Identify which cell holds the provided text, then report its (X, Y) central coordinate. 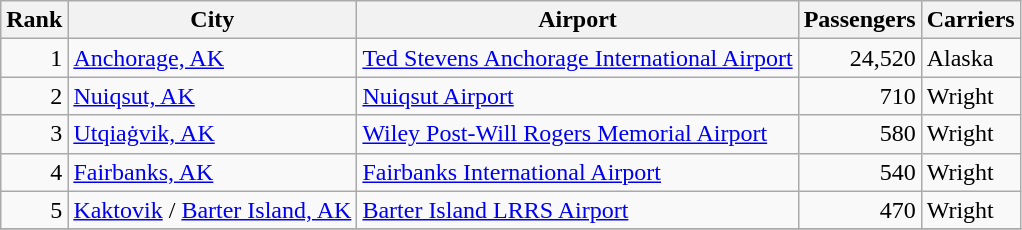
Rank (34, 20)
Kaktovik / Barter Island, AK (212, 210)
City (212, 20)
Barter Island LRRS Airport (578, 210)
Wiley Post-Will Rogers Memorial Airport (578, 134)
Airport (578, 20)
Fairbanks, AK (212, 172)
470 (860, 210)
Alaska (970, 58)
Nuiqsut Airport (578, 96)
540 (860, 172)
3 (34, 134)
1 (34, 58)
Passengers (860, 20)
710 (860, 96)
Ted Stevens Anchorage International Airport (578, 58)
Anchorage, AK (212, 58)
24,520 (860, 58)
Fairbanks International Airport (578, 172)
580 (860, 134)
Carriers (970, 20)
2 (34, 96)
4 (34, 172)
Nuiqsut, AK (212, 96)
5 (34, 210)
Utqiaġvik, AK (212, 134)
